Extract the (x, y) coordinate from the center of the cell holding the provided text.  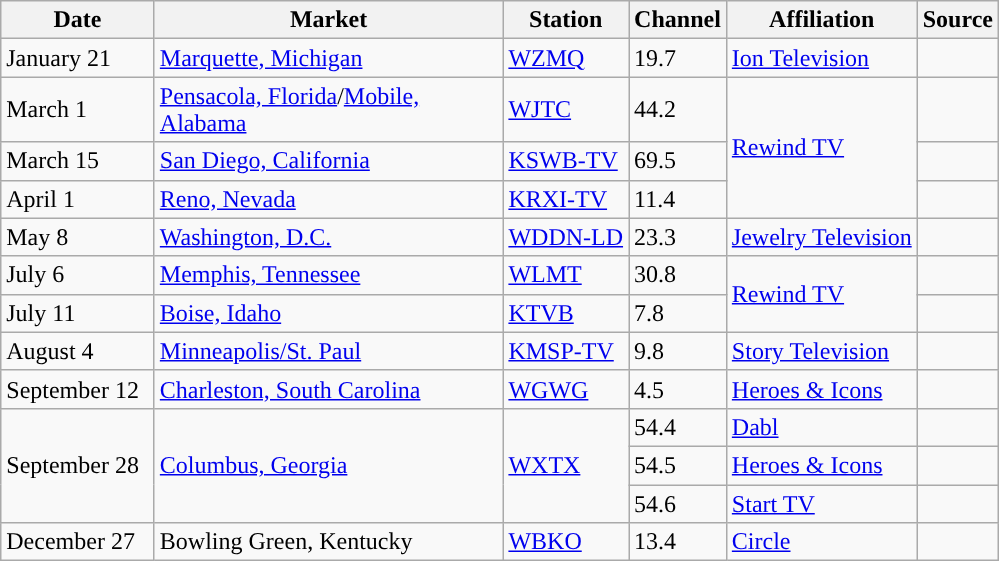
Market (328, 20)
4.5 (678, 389)
Marquette, Michigan (328, 58)
69.5 (678, 161)
23.3 (678, 237)
Date (78, 20)
KMSP-TV (566, 351)
KTVB (566, 313)
September 28 (78, 465)
Dabl (822, 427)
December 27 (78, 542)
9.8 (678, 351)
KRXI-TV (566, 199)
July 11 (78, 313)
54.5 (678, 465)
March 15 (78, 161)
Jewelry Television (822, 237)
Channel (678, 20)
44.2 (678, 110)
54.4 (678, 427)
April 1 (78, 199)
54.6 (678, 503)
Columbus, Georgia (328, 465)
WBKO (566, 542)
WDDN-LD (566, 237)
July 6 (78, 275)
Bowling Green, Kentucky (328, 542)
19.7 (678, 58)
Reno, Nevada (328, 199)
Circle (822, 542)
Affiliation (822, 20)
Source (958, 20)
Pensacola, Florida/Mobile, Alabama (328, 110)
11.4 (678, 199)
August 4 (78, 351)
San Diego, California (328, 161)
Start TV (822, 503)
Ion Television (822, 58)
Memphis, Tennessee (328, 275)
WXTX (566, 465)
13.4 (678, 542)
May 8 (78, 237)
WZMQ (566, 58)
30.8 (678, 275)
WLMT (566, 275)
Boise, Idaho (328, 313)
March 1 (78, 110)
Washington, D.C. (328, 237)
Charleston, South Carolina (328, 389)
KSWB-TV (566, 161)
Minneapolis/St. Paul (328, 351)
7.8 (678, 313)
WGWG (566, 389)
Station (566, 20)
September 12 (78, 389)
Story Television (822, 351)
January 21 (78, 58)
WJTC (566, 110)
